Search for the cell housing the specified text and yield its (x, y) center coordinate. 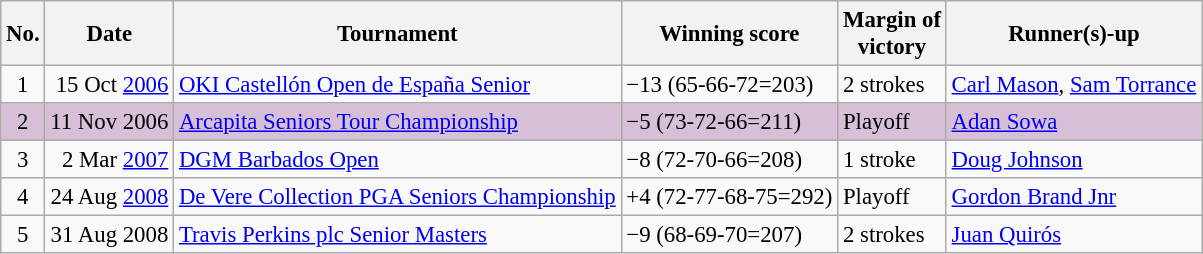
Runner(s)-up (1074, 34)
OKI Castellón Open de España Senior (398, 85)
31 Aug 2008 (110, 235)
−9 (68-69-70=207) (730, 235)
2 (23, 122)
De Vere Collection PGA Seniors Championship (398, 197)
1 stroke (892, 160)
4 (23, 197)
Travis Perkins plc Senior Masters (398, 235)
−13 (65-66-72=203) (730, 85)
−5 (73-72-66=211) (730, 122)
15 Oct 2006 (110, 85)
−8 (72-70-66=208) (730, 160)
Carl Mason, Sam Torrance (1074, 85)
DGM Barbados Open (398, 160)
Doug Johnson (1074, 160)
Gordon Brand Jnr (1074, 197)
Tournament (398, 34)
2 Mar 2007 (110, 160)
Margin ofvictory (892, 34)
+4 (72-77-68-75=292) (730, 197)
11 Nov 2006 (110, 122)
3 (23, 160)
Juan Quirós (1074, 235)
No. (23, 34)
Winning score (730, 34)
Adan Sowa (1074, 122)
24 Aug 2008 (110, 197)
Arcapita Seniors Tour Championship (398, 122)
5 (23, 235)
Date (110, 34)
1 (23, 85)
